Locate the cell with the specified text and output its (x, y) center coordinate. 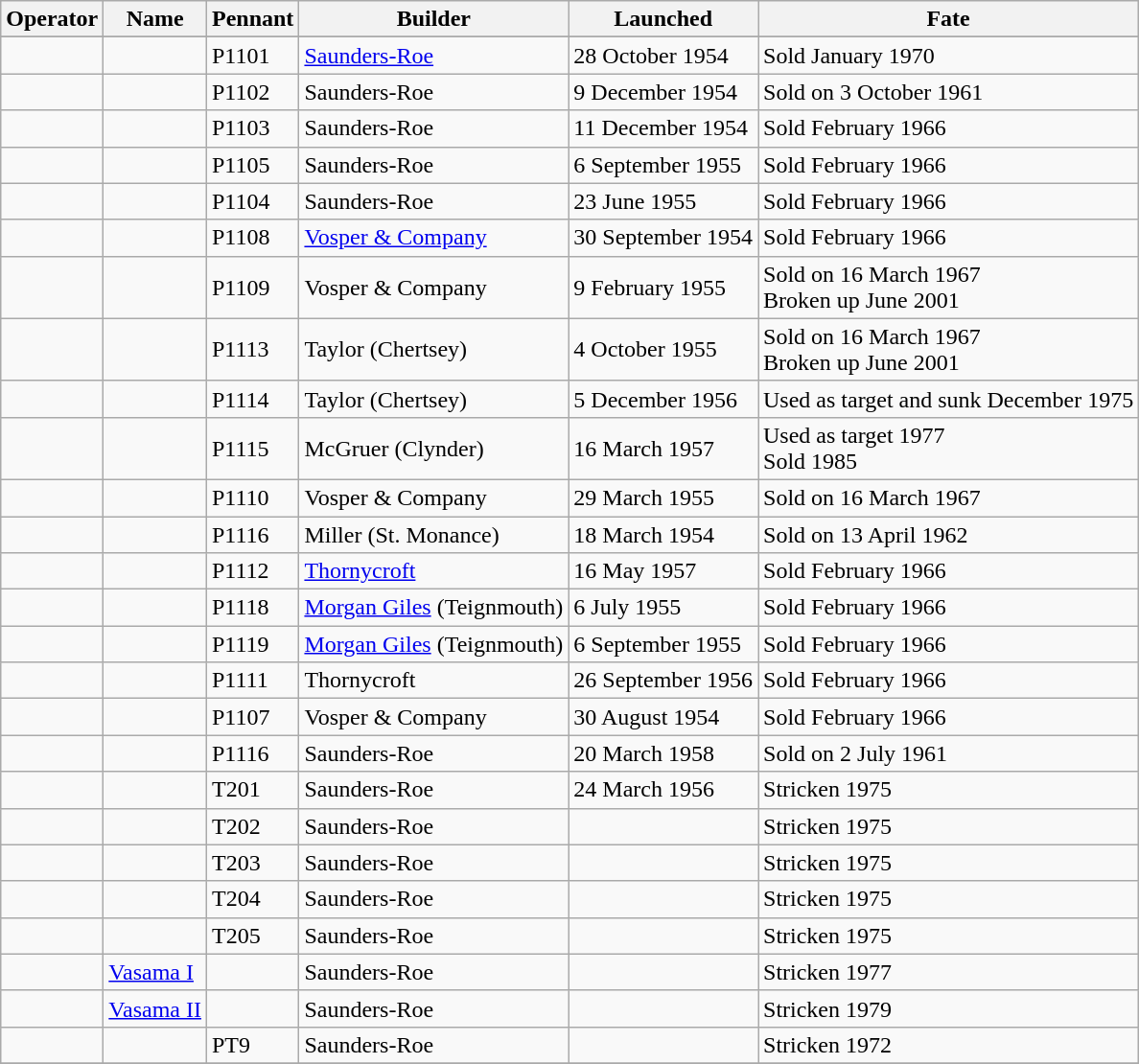
P1113 (252, 349)
Builder (433, 19)
Name (155, 19)
26 September 1956 (663, 681)
11 December 1954 (663, 128)
T204 (252, 899)
Used as target and sunk December 1975 (947, 399)
Sold on 13 April 1962 (947, 534)
16 May 1957 (663, 571)
Stricken 1972 (947, 1045)
T205 (252, 936)
Stricken 1977 (947, 972)
P1103 (252, 128)
Sold on 16 March 1967 (947, 497)
P1112 (252, 571)
Operator (52, 19)
P1102 (252, 92)
16 March 1957 (663, 449)
Sold on 3 October 1961 (947, 92)
T203 (252, 863)
18 March 1954 (663, 534)
P1110 (252, 497)
P1107 (252, 717)
T201 (252, 790)
29 March 1955 (663, 497)
Vasama I (155, 972)
24 March 1956 (663, 790)
9 December 1954 (663, 92)
Used as target 1977Sold 1985 (947, 449)
5 December 1956 (663, 399)
T202 (252, 826)
9 February 1955 (663, 288)
Sold January 1970 (947, 56)
P1105 (252, 165)
Sold on 2 July 1961 (947, 753)
P1119 (252, 644)
P1109 (252, 288)
Vasama II (155, 1008)
Launched (663, 19)
4 October 1955 (663, 349)
30 August 1954 (663, 717)
P1101 (252, 56)
Stricken 1979 (947, 1008)
P1115 (252, 449)
Miller (St. Monance) (433, 534)
McGruer (Clynder) (433, 449)
23 June 1955 (663, 201)
20 March 1958 (663, 753)
P1114 (252, 399)
Pennant (252, 19)
P1108 (252, 238)
Fate (947, 19)
PT9 (252, 1045)
P1118 (252, 608)
P1111 (252, 681)
28 October 1954 (663, 56)
6 July 1955 (663, 608)
P1104 (252, 201)
30 September 1954 (663, 238)
